Determine the [x, y] coordinate at the center of the cell enclosing the given text.  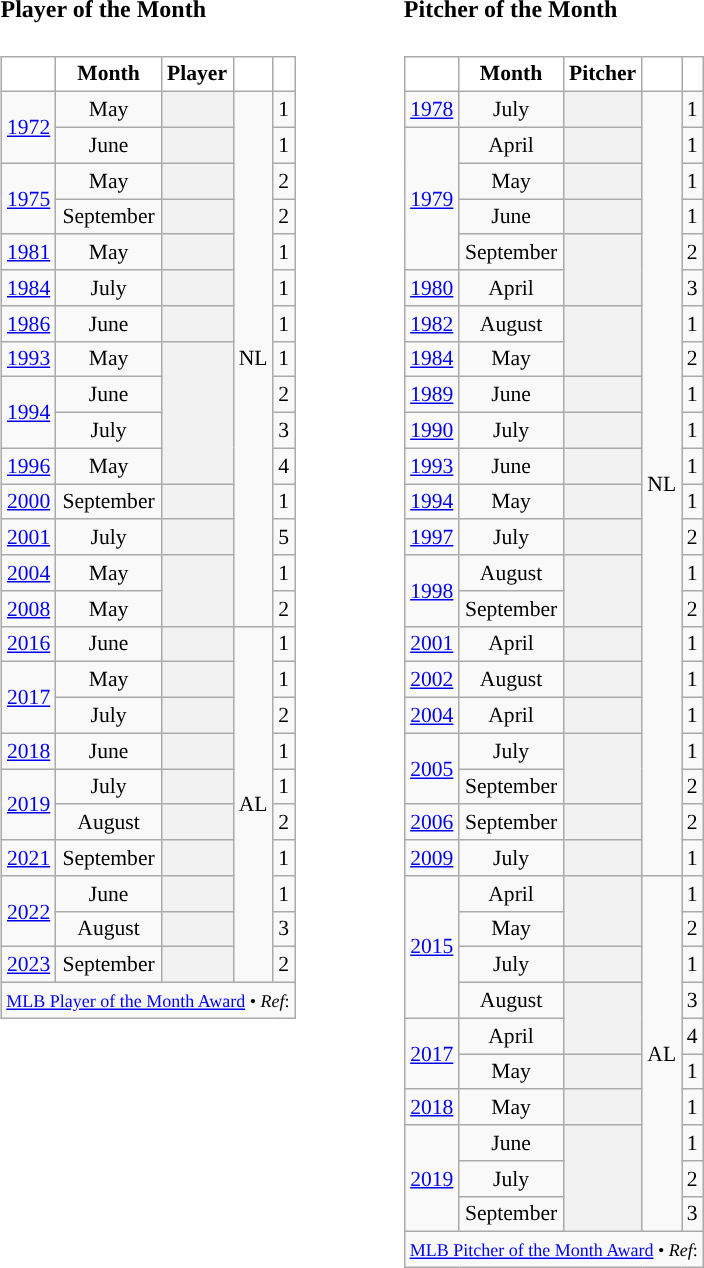
1980 [432, 288]
1982 [432, 323]
Player [197, 74]
1975 [28, 198]
2002 [432, 680]
1998 [432, 590]
1989 [432, 395]
2023 [28, 965]
Pitcher [602, 74]
2000 [28, 502]
2015 [432, 946]
1986 [28, 323]
1990 [432, 430]
1979 [432, 198]
2005 [432, 768]
2006 [432, 822]
2008 [28, 608]
MLB Pitcher of the Month Award • Ref: [554, 1250]
1972 [28, 128]
1997 [432, 537]
2009 [432, 858]
1996 [28, 466]
MLB Player of the Month Award • Ref: [148, 1000]
2016 [28, 644]
1981 [28, 252]
1978 [432, 110]
2021 [28, 858]
5 [284, 537]
2022 [28, 910]
